For the text-containing cell, return its midpoint in (x, y) coordinate format. 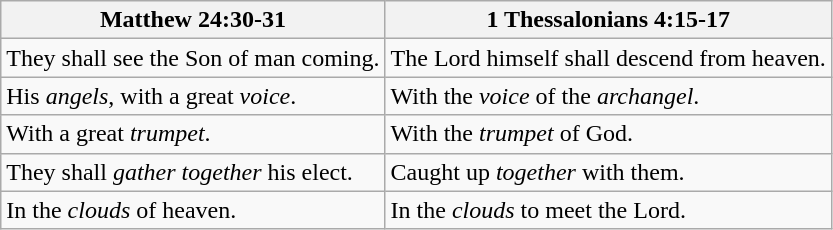
With the trumpet of God. (608, 134)
The Lord himself shall descend from heaven. (608, 58)
In the clouds of heaven. (193, 210)
Caught up together with them. (608, 172)
With a great trumpet. (193, 134)
They shall gather together his elect. (193, 172)
With the voice of the archangel. (608, 96)
They shall see the Son of man coming. (193, 58)
1 Thessalonians 4:15-17 (608, 20)
In the clouds to meet the Lord. (608, 210)
Matthew 24:30-31 (193, 20)
His angels, with a great voice. (193, 96)
